Detect which cell encompasses the target text, then output its [x, y] center coordinate. 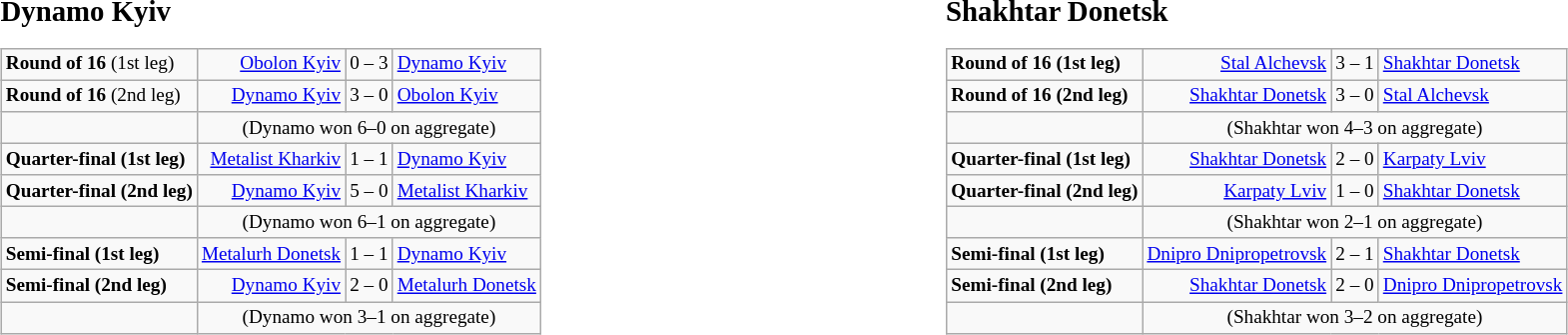
3 – 1 [1355, 64]
5 – 0 [370, 191]
(Dynamo won 6–1 on aggregate) [369, 223]
(Dynamo won 6–0 on aggregate) [369, 128]
2 – 1 [1355, 254]
0 – 3 [370, 64]
(Shakhtar won 2–1 on aggregate) [1354, 223]
(Shakhtar won 4–3 on aggregate) [1354, 128]
1 – 0 [1355, 191]
(Shakhtar won 3–2 on aggregate) [1354, 318]
(Dynamo won 3–1 on aggregate) [369, 318]
